Scan for the cell matching the given text and deliver its [X, Y] coordinate at center. 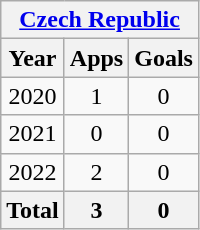
2 [96, 172]
1 [96, 96]
2021 [33, 134]
Apps [96, 58]
Year [33, 58]
Total [33, 210]
2022 [33, 172]
3 [96, 210]
Czech Republic [100, 20]
Goals [164, 58]
2020 [33, 96]
